Pinpoint the cell where the given text exists, returning its (x, y) midpoint coordinate. 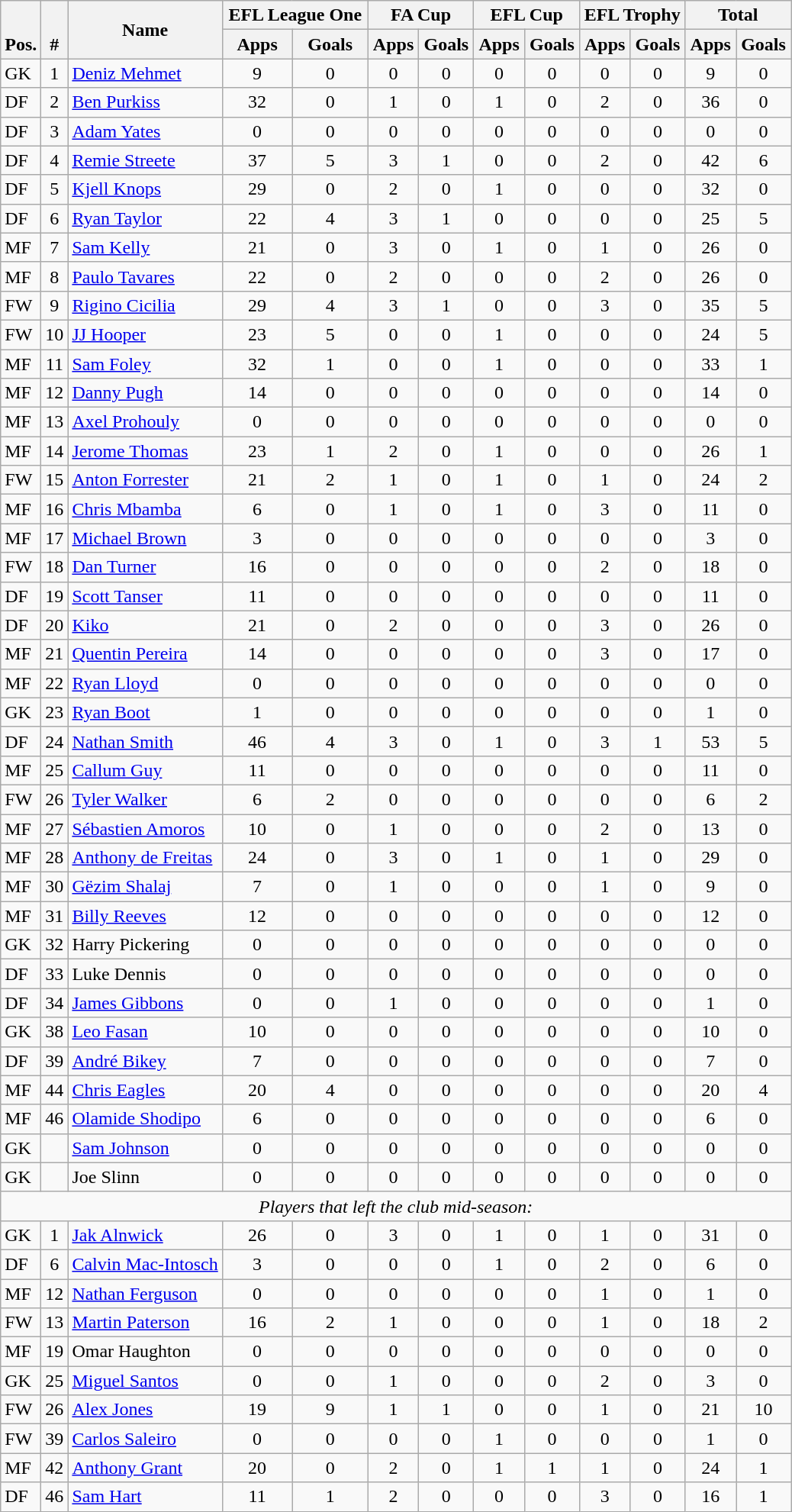
Tyler Walker (145, 799)
Martin Paterson (145, 1323)
Gëzim Shalaj (145, 887)
Ryan Boot (145, 712)
Dan Turner (145, 567)
EFL Cup (526, 15)
Name (145, 30)
Miguel Santos (145, 1381)
Leo Fasan (145, 1032)
Danny Pugh (145, 393)
38 (55, 1032)
Ben Purkiss (145, 102)
Alex Jones (145, 1410)
37 (257, 160)
Anthony Grant (145, 1468)
Deniz Mehmet (145, 73)
EFL Trophy (632, 15)
36 (711, 102)
Axel Prohouly (145, 422)
Adam Yates (145, 131)
Kiko (145, 625)
# (55, 30)
34 (55, 1003)
44 (55, 1090)
Kjell Knops (145, 189)
Michael Brown (145, 538)
Sam Foley (145, 364)
Billy Reeves (145, 916)
Remie Streete (145, 160)
EFL League One (295, 15)
Quentin Pereira (145, 654)
Sam Johnson (145, 1148)
Ryan Lloyd (145, 683)
André Bikey (145, 1061)
Chris Mbamba (145, 509)
Chris Eagles (145, 1090)
Scott Tanser (145, 596)
Players that left the club mid-season: (396, 1206)
Sam Kelly (145, 247)
28 (55, 858)
Sam Hart (145, 1497)
Jerome Thomas (145, 451)
Pos. (21, 30)
James Gibbons (145, 1003)
Anthony de Freitas (145, 858)
27 (55, 828)
FA Cup (421, 15)
Olamide Shodipo (145, 1119)
Rigino Cicilia (145, 305)
8 (55, 276)
Anton Forrester (145, 480)
Joe Slinn (145, 1177)
Nathan Smith (145, 741)
Total (739, 15)
30 (55, 887)
Ryan Taylor (145, 218)
Omar Haughton (145, 1352)
Sébastien Amoros (145, 828)
53 (711, 741)
Paulo Tavares (145, 276)
Callum Guy (145, 770)
Nathan Ferguson (145, 1294)
JJ Hooper (145, 334)
15 (55, 480)
Harry Pickering (145, 945)
Carlos Saleiro (145, 1439)
Jak Alnwick (145, 1235)
35 (711, 305)
Luke Dennis (145, 974)
Calvin Mac-Intosch (145, 1264)
